Capture the cell that displays the provided text and extract its [X, Y] central coordinate. 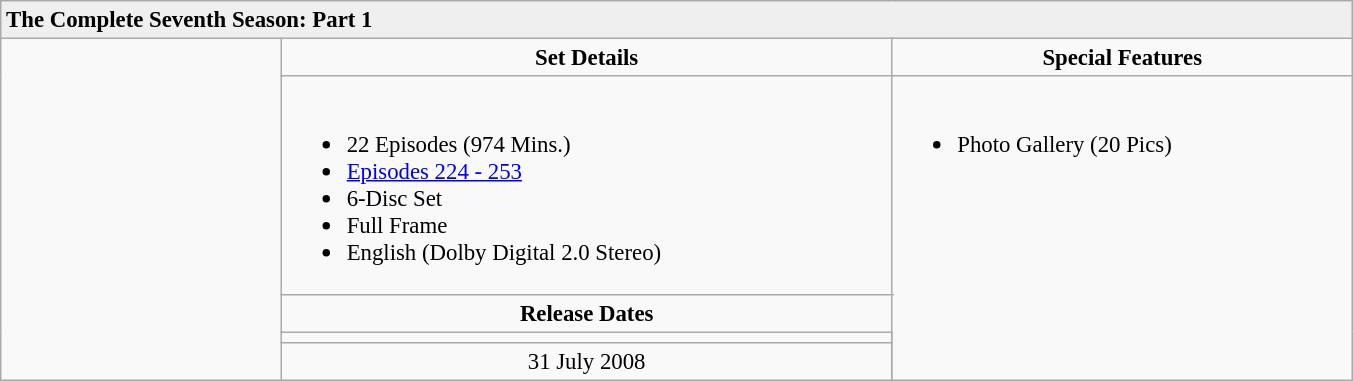
Set Details [586, 58]
Special Features [1122, 58]
22 Episodes (974 Mins.)Episodes 224 - 2536-Disc SetFull FrameEnglish (Dolby Digital 2.0 Stereo) [586, 185]
31 July 2008 [586, 361]
Release Dates [586, 313]
Photo Gallery (20 Pics) [1122, 228]
The Complete Seventh Season: Part 1 [677, 20]
